Return (X, Y) of the center of cell containing provided text 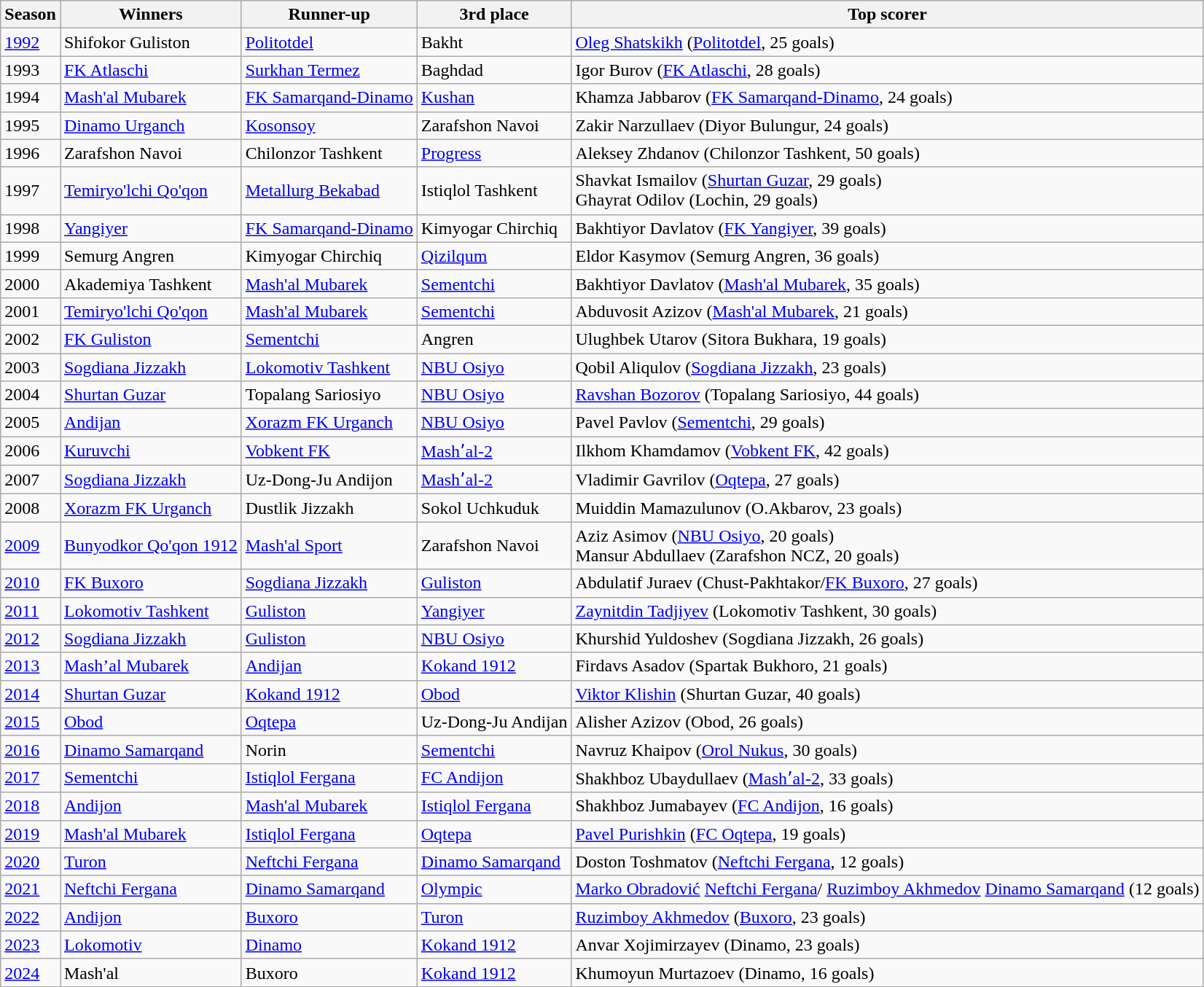
Norin (329, 749)
Chilonzor Tashkent (329, 153)
FK Guliston (150, 339)
Politotdel (329, 42)
Alisher Azizov (Obod, 26 goals) (888, 722)
Khumoyun Murtazoev (Dinamo, 16 goals) (888, 972)
Igor Burov (FK Atlaschi, 28 goals) (888, 70)
Baghdad (494, 70)
2023 (31, 945)
Metallurg Bekabad (329, 191)
Shavkat Ismailov (Shurtan Guzar, 29 goals) Ghayrat Odilov (Lochin, 29 goals) (888, 191)
2003 (31, 367)
Khurshid Yuldoshev (Sogdiana Jizzakh, 26 goals) (888, 639)
Aleksey Zhdanov (Chilonzor Tashkent, 50 goals) (888, 153)
2009 (31, 545)
Istiqlol Tashkent (494, 191)
Pavel Pavlov (Sementchi, 29 goals) (888, 423)
Bakht (494, 42)
Mash’al Mubarek (150, 666)
Semurg Angren (150, 256)
2002 (31, 339)
2016 (31, 749)
2019 (31, 834)
Shifokor Guliston (150, 42)
Angren (494, 339)
Shakhboz Jumabayev (FC Andijon, 16 goals) (888, 806)
Dinamo Urganch (150, 125)
Kuruvchi (150, 451)
Bakhtiyor Davlatov (FK Yangiyer, 39 goals) (888, 228)
Dinamo (329, 945)
Kushan (494, 98)
Zaynitdin Tadjiyev (Lokomotiv Tashkent, 30 goals) (888, 611)
1997 (31, 191)
Navruz Khaipov (Orol Nukus, 30 goals) (888, 749)
Pavel Purishkin (FC Oqtepa, 19 goals) (888, 834)
Khamza Jabbarov (FK Samarqand-Dinamo, 24 goals) (888, 98)
2006 (31, 451)
1999 (31, 256)
Qobil Aliqulov (Sogdiana Jizzakh, 23 goals) (888, 367)
Ravshan Bozorov (Topalang Sariosiyo, 44 goals) (888, 395)
1992 (31, 42)
Top scorer (888, 15)
2004 (31, 395)
2011 (31, 611)
3rd place (494, 15)
Anvar Xojimirzayev (Dinamo, 23 goals) (888, 945)
1994 (31, 98)
2020 (31, 862)
Uz-Dong-Ju Andijan (494, 722)
Marko Obradović Neftchi Fergana/ Ruzimboy Akhmedov Dinamo Samarqand (12 goals) (888, 889)
Winners (150, 15)
Season (31, 15)
Mash'al Sport (329, 545)
Lokomotiv (150, 945)
Shakhboz Ubaydullaev (Mashʼal-2, 33 goals) (888, 778)
2024 (31, 972)
Doston Toshmatov (Neftchi Fergana, 12 goals) (888, 862)
Viktor Klishin (Shurtan Guzar, 40 goals) (888, 694)
Uz-Dong-Ju Andijon (329, 480)
Oleg Shatskikh (Politotdel, 25 goals) (888, 42)
1993 (31, 70)
Bakhtiyor Davlatov (Mash'al Mubarek, 35 goals) (888, 284)
Aziz Asimov (NBU Osiyo, 20 goals) Mansur Abdullaev (Zarafshon NCZ, 20 goals) (888, 545)
Bunyodkor Qo'qon 1912 (150, 545)
Eldor Kasymov (Semurg Angren, 36 goals) (888, 256)
FK Atlaschi (150, 70)
Ruzimboy Akhmedov (Buxoro, 23 goals) (888, 917)
2014 (31, 694)
Firdavs Asadov (Spartak Bukhoro, 21 goals) (888, 666)
Abdulatif Juraev (Chust-Pakhtakor/FK Buxoro, 27 goals) (888, 583)
Olympic (494, 889)
2013 (31, 666)
2001 (31, 311)
2000 (31, 284)
2021 (31, 889)
2017 (31, 778)
Zakir Narzullaev (Diyor Bulungur, 24 goals) (888, 125)
Mash'al (150, 972)
Surkhan Termez (329, 70)
2012 (31, 639)
Akademiya Tashkent (150, 284)
2022 (31, 917)
2018 (31, 806)
Abduvosit Azizov (Mash'al Mubarek, 21 goals) (888, 311)
Muiddin Mamazulunov (O.Akbarov, 23 goals) (888, 508)
2007 (31, 480)
Kosonsoy (329, 125)
Sokol Uchkuduk (494, 508)
Ilkhom Khamdamov (Vobkent FK, 42 goals) (888, 451)
Topalang Sariosiyo (329, 395)
1996 (31, 153)
FK Buxoro (150, 583)
1995 (31, 125)
2008 (31, 508)
Vladimir Gavrilov (Oqtepa, 27 goals) (888, 480)
2005 (31, 423)
FC Andijon (494, 778)
Dustlik Jizzakh (329, 508)
Vobkent FK (329, 451)
Runner-up (329, 15)
Ulughbek Utarov (Sitora Bukhara, 19 goals) (888, 339)
1998 (31, 228)
Progress (494, 153)
Qizilqum (494, 256)
2015 (31, 722)
2010 (31, 583)
